Output the (x, y) coordinate of the center of the cell containing the given text.  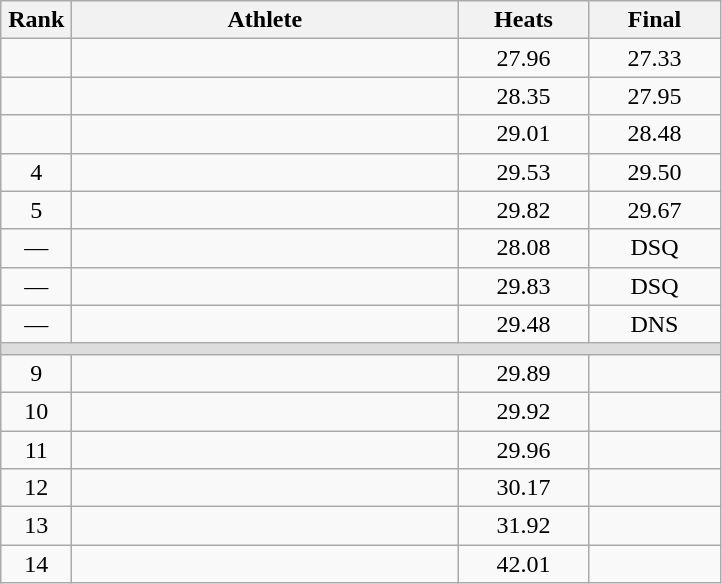
DNS (654, 324)
29.83 (524, 286)
12 (36, 488)
27.96 (524, 58)
4 (36, 172)
30.17 (524, 488)
28.35 (524, 96)
42.01 (524, 564)
9 (36, 373)
5 (36, 210)
28.08 (524, 248)
29.89 (524, 373)
29.96 (524, 449)
29.92 (524, 411)
10 (36, 411)
29.48 (524, 324)
11 (36, 449)
29.53 (524, 172)
29.82 (524, 210)
29.01 (524, 134)
Final (654, 20)
31.92 (524, 526)
28.48 (654, 134)
Athlete (265, 20)
13 (36, 526)
Heats (524, 20)
Rank (36, 20)
14 (36, 564)
27.95 (654, 96)
29.50 (654, 172)
27.33 (654, 58)
29.67 (654, 210)
